Find where the given text appears and provide that cell's center as (X, Y) coordinate. 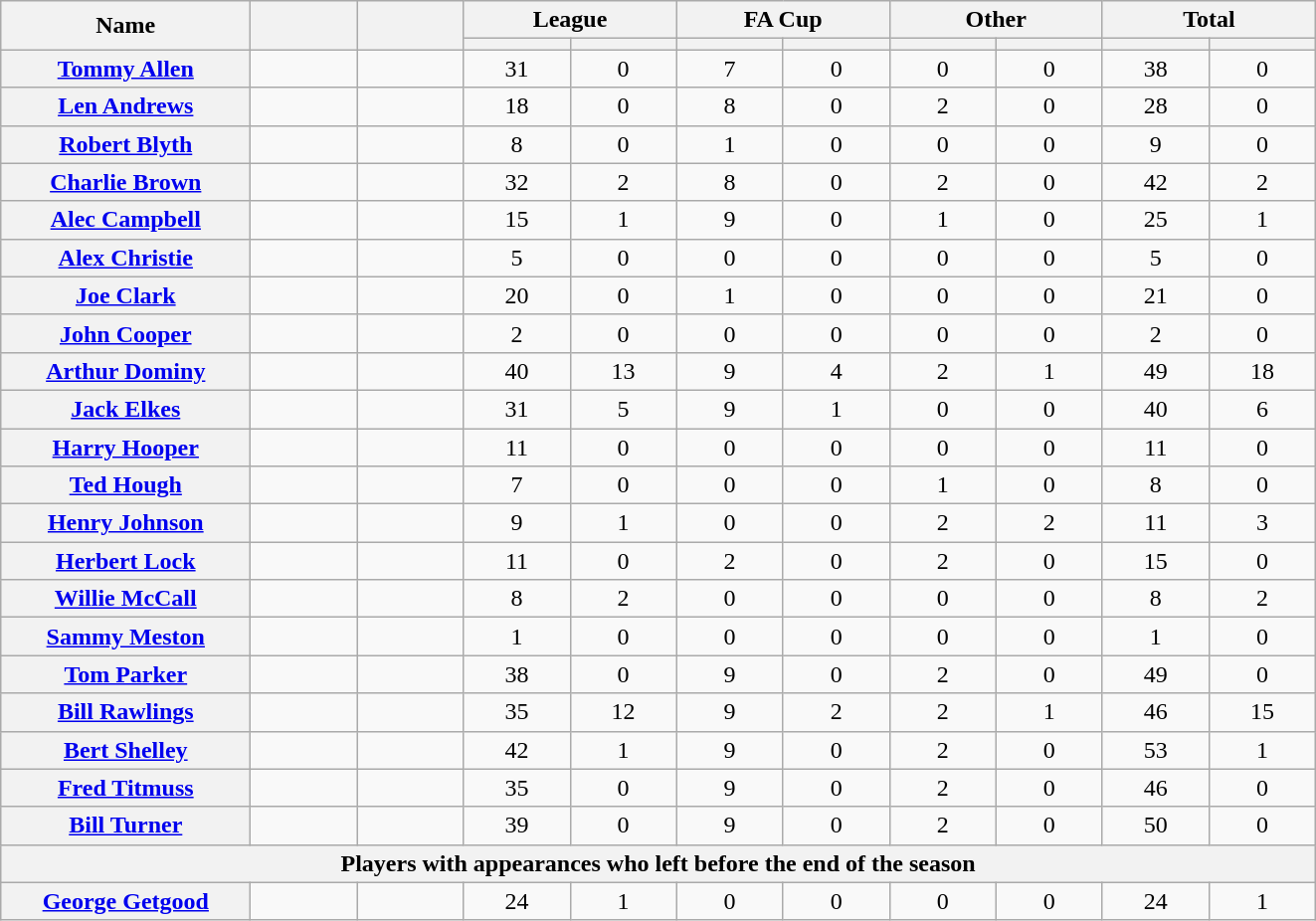
53 (1156, 750)
13 (623, 371)
Tom Parker (125, 674)
Jack Elkes (125, 409)
Other (996, 20)
Ted Hough (125, 485)
Arthur Dominy (125, 371)
Alex Christie (125, 258)
4 (836, 371)
Fred Titmuss (125, 788)
Sammy Meston (125, 637)
Willie McCall (125, 599)
Bert Shelley (125, 750)
32 (517, 182)
Henry Johnson (125, 523)
George Getgood (125, 901)
Total (1209, 20)
Robert Blyth (125, 144)
Name (125, 26)
Bill Turner (125, 826)
FA Cup (783, 20)
Len Andrews (125, 106)
50 (1156, 826)
25 (1156, 220)
20 (517, 295)
6 (1261, 409)
John Cooper (125, 333)
3 (1261, 523)
Alec Campbell (125, 220)
Tommy Allen (125, 69)
39 (517, 826)
Bill Rawlings (125, 712)
12 (623, 712)
21 (1156, 295)
Charlie Brown (125, 182)
Joe Clark (125, 295)
28 (1156, 106)
Herbert Lock (125, 561)
League (570, 20)
Harry Hooper (125, 447)
Players with appearances who left before the end of the season (658, 863)
